Capture the cell that displays the provided text and extract its (x, y) central coordinate. 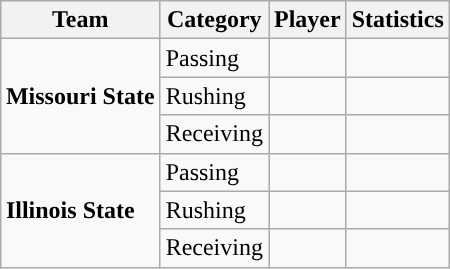
Player (307, 20)
Statistics (398, 20)
Illinois State (80, 210)
Missouri State (80, 96)
Team (80, 20)
Category (214, 20)
